Detect which cell encompasses the target text, then output its (X, Y) center coordinate. 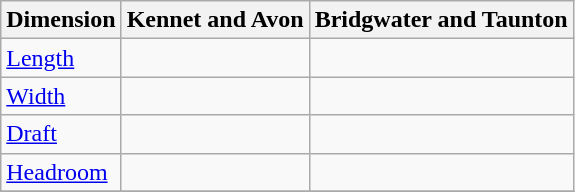
Kennet and Avon (215, 20)
Length (61, 58)
Headroom (61, 172)
Bridgwater and Taunton (441, 20)
Width (61, 96)
Draft (61, 134)
Dimension (61, 20)
